Locate the cell with the specified text and output its [x, y] center coordinate. 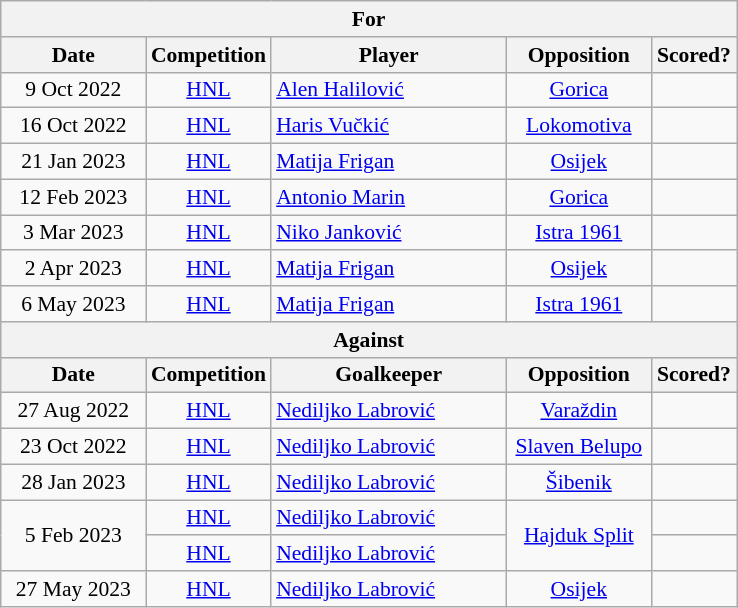
28 Jan 2023 [74, 482]
For [369, 19]
Varaždin [578, 411]
Niko Janković [388, 233]
27 May 2023 [74, 589]
Slaven Belupo [578, 447]
Against [369, 340]
12 Feb 2023 [74, 197]
Hajduk Split [578, 536]
Šibenik [578, 482]
21 Jan 2023 [74, 162]
5 Feb 2023 [74, 536]
27 Aug 2022 [74, 411]
Goalkeeper [388, 375]
23 Oct 2022 [74, 447]
Haris Vučkić [388, 126]
Alen Halilović [388, 90]
16 Oct 2022 [74, 126]
3 Mar 2023 [74, 233]
Player [388, 55]
9 Oct 2022 [74, 90]
Lokomotiva [578, 126]
6 May 2023 [74, 304]
2 Apr 2023 [74, 269]
Antonio Marin [388, 197]
